Extract the [X, Y] coordinate from the center of the cell holding the provided text.  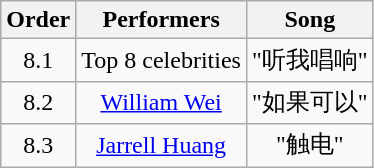
Order [38, 20]
"听我唱响" [310, 60]
8.3 [38, 146]
Song [310, 20]
Top 8 celebrities [162, 60]
8.1 [38, 60]
Jarrell Huang [162, 146]
8.2 [38, 102]
"如果可以" [310, 102]
William Wei [162, 102]
Performers [162, 20]
"触电" [310, 146]
